Find where the given text appears and provide that cell's center as (X, Y) coordinate. 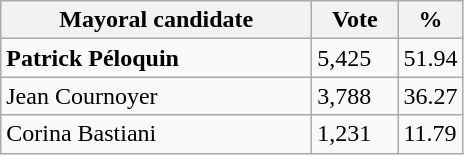
Vote (355, 20)
11.79 (430, 134)
5,425 (355, 58)
51.94 (430, 58)
3,788 (355, 96)
1,231 (355, 134)
% (430, 20)
Mayoral candidate (156, 20)
36.27 (430, 96)
Patrick Péloquin (156, 58)
Corina Bastiani (156, 134)
Jean Cournoyer (156, 96)
